Pinpoint the cell where the given text exists, returning its (X, Y) midpoint coordinate. 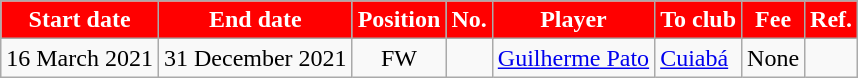
End date (255, 20)
To club (698, 20)
Guilherme Pato (573, 58)
Start date (80, 20)
Position (399, 20)
16 March 2021 (80, 58)
No. (469, 20)
Cuiabá (698, 58)
None (774, 58)
31 December 2021 (255, 58)
Fee (774, 20)
Ref. (832, 20)
Player (573, 20)
FW (399, 58)
